For the text-containing cell, return its midpoint in (x, y) coordinate format. 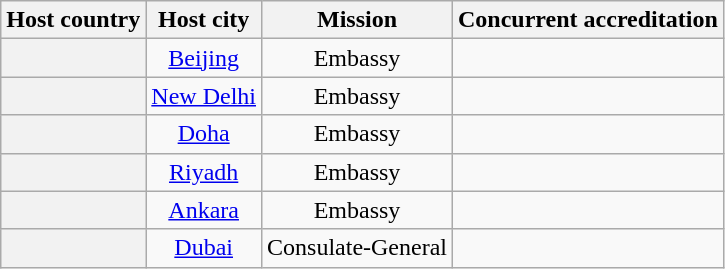
Dubai (204, 248)
Concurrent accreditation (588, 20)
Host country (74, 20)
Beijing (204, 58)
Doha (204, 134)
Ankara (204, 210)
Consulate-General (358, 248)
New Delhi (204, 96)
Riyadh (204, 172)
Host city (204, 20)
Mission (358, 20)
